Provide the (X, Y) coordinate of the cell's center where the given text is located.  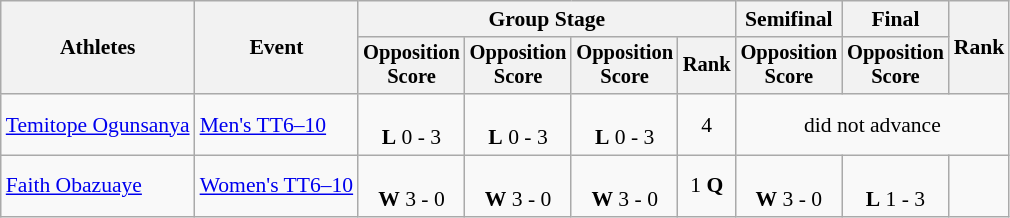
Semifinal (790, 19)
did not advance (873, 124)
L 1 - 3 (896, 186)
Athletes (98, 48)
Temitope Ogunsanya (98, 124)
1 Q (707, 186)
Women's TT6–10 (277, 186)
4 (707, 124)
Final (896, 19)
Event (277, 48)
Faith Obazuaye (98, 186)
Group Stage (546, 19)
Men's TT6–10 (277, 124)
